Capture the cell that displays the provided text and extract its [x, y] central coordinate. 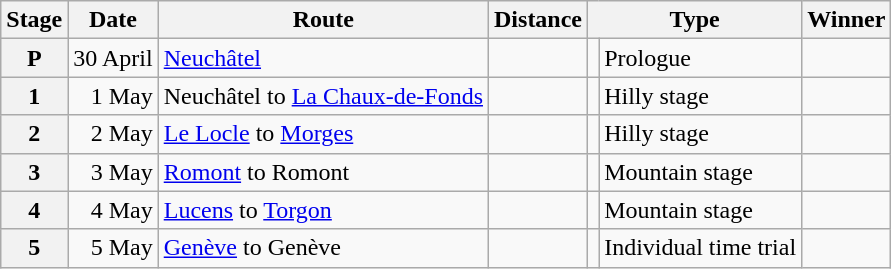
Individual time trial [700, 248]
Route [323, 20]
Type [695, 20]
2 [34, 134]
Date [113, 20]
Romont to Romont [323, 172]
30 April [113, 58]
3 [34, 172]
Winner [846, 20]
Neuchâtel to La Chaux-de-Fonds [323, 96]
Le Locle to Morges [323, 134]
Distance [538, 20]
Lucens to Torgon [323, 210]
5 May [113, 248]
P [34, 58]
1 May [113, 96]
Stage [34, 20]
5 [34, 248]
Genève to Genève [323, 248]
4 May [113, 210]
Prologue [700, 58]
4 [34, 210]
1 [34, 96]
Neuchâtel [323, 58]
3 May [113, 172]
2 May [113, 134]
